Output the (x, y) coordinate of the center of the cell containing the given text.  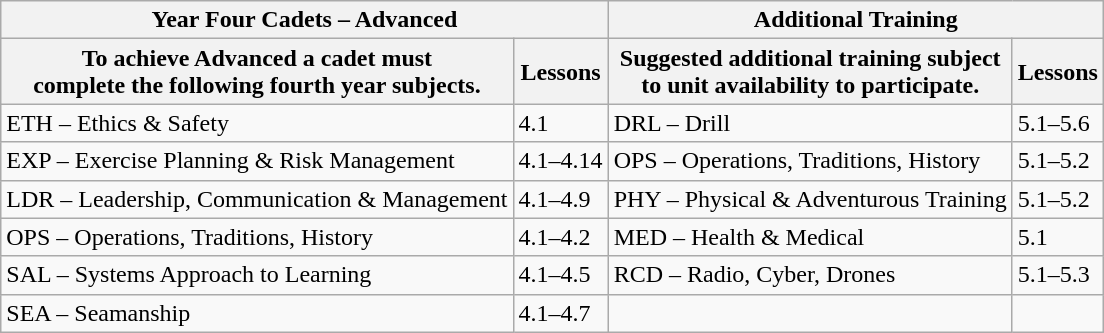
EXP – Exercise Planning & Risk Management (257, 161)
MED – Health & Medical (810, 237)
DRL – Drill (810, 123)
5.1–5.3 (1058, 275)
RCD – Radio, Cyber, Drones (810, 275)
4.1 (560, 123)
Additional Training (856, 20)
ETH – Ethics & Safety (257, 123)
SEA – Seamanship (257, 313)
4.1–4.9 (560, 199)
Suggested additional training subjectto unit availability to participate. (810, 72)
To achieve Advanced a cadet mustcomplete the following fourth year subjects. (257, 72)
Year Four Cadets – Advanced (304, 20)
4.1–4.5 (560, 275)
5.1–5.6 (1058, 123)
LDR – Leadership, Communication & Management (257, 199)
5.1 (1058, 237)
4.1–4.7 (560, 313)
PHY – Physical & Adventurous Training (810, 199)
4.1–4.2 (560, 237)
SAL – Systems Approach to Learning (257, 275)
4.1–4.14 (560, 161)
